Determine the (X, Y) coordinate at the center of the cell enclosing the given text.  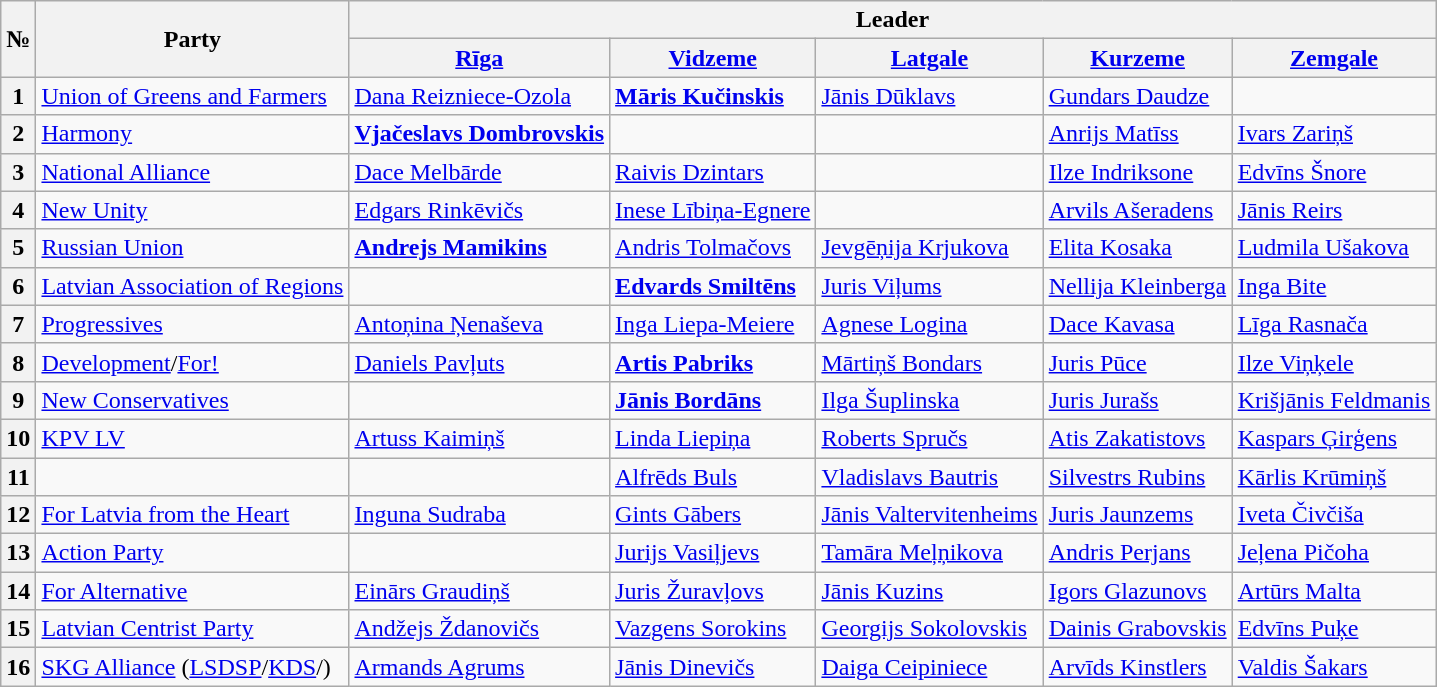
Gints Gābers (713, 515)
Alfrēds Buls (713, 477)
3 (18, 172)
Artuss Kaimiņš (480, 438)
Dana Reizniece-Ozola (480, 96)
Arvīds Kinstlers (1138, 667)
Igors Glazunovs (1138, 591)
Edgars Rinkēvičs (480, 210)
Inga Bite (1334, 286)
Andrejs Mamikins (480, 248)
Jānis Dinevičs (713, 667)
12 (18, 515)
Daiga Ceipiniece (930, 667)
Dainis Grabovskis (1138, 629)
Nellija Kleinberga (1138, 286)
Roberts Spručs (930, 438)
11 (18, 477)
Andris Perjans (1138, 553)
Armands Agrums (480, 667)
Linda Liepiņa (713, 438)
Iveta Čivčiša (1334, 515)
Māris Kučinskis (713, 96)
Silvestrs Rubins (1138, 477)
4 (18, 210)
Latvian Centrist Party (192, 629)
1 (18, 96)
6 (18, 286)
Daniels Pavļuts (480, 362)
Kurzeme (1138, 58)
Jānis Reirs (1334, 210)
7 (18, 324)
Edvīns Puķe (1334, 629)
Jānis Kuzins (930, 591)
Kaspars Ģirģens (1334, 438)
Gundars Daudze (1138, 96)
14 (18, 591)
Artis Pabriks (713, 362)
Ilze Viņķele (1334, 362)
Anrijs Matīss (1138, 134)
Vladislavs Bautris (930, 477)
Kārlis Krūmiņš (1334, 477)
Edvīns Šnore (1334, 172)
Edvards Smiltēns (713, 286)
Artūrs Malta (1334, 591)
Elita Kosaka (1138, 248)
Antoņina Ņenaševa (480, 324)
Tamāra Meļņikova (930, 553)
For Latvia from the Heart (192, 515)
№ (18, 39)
Raivis Dzintars (713, 172)
Juris Pūce (1138, 362)
Dace Melbārde (480, 172)
Inese Lībiņa-Egnere (713, 210)
Party (192, 39)
Jurijs Vasiļjevs (713, 553)
2 (18, 134)
Krišjānis Feldmanis (1334, 400)
Georgijs Sokolovskis (930, 629)
Līga Rasnača (1334, 324)
Jānis Dūklavs (930, 96)
Russian Union (192, 248)
Valdis Šakars (1334, 667)
Inga Liepa-Meiere (713, 324)
Atis Zakatistovs (1138, 438)
Latgale (930, 58)
13 (18, 553)
9 (18, 400)
8 (18, 362)
Ilga Šuplinska (930, 400)
KPV LV (192, 438)
Juris Jaunzems (1138, 515)
Rīga (480, 58)
Ilze Indriksone (1138, 172)
National Alliance (192, 172)
Jevgēņija Krjukova (930, 248)
10 (18, 438)
Union of Greens and Farmers (192, 96)
Jeļena Pičoha (1334, 553)
Leader (892, 20)
Latvian Association of Regions (192, 286)
Arvils Ašeradens (1138, 210)
Agnese Logina (930, 324)
SKG Alliance (LSDSP/KDS/) (192, 667)
Dace Kavasa (1138, 324)
Einārs Graudiņš (480, 591)
Harmony (192, 134)
Jānis Valtervitenheims (930, 515)
Vazgens Sorokins (713, 629)
5 (18, 248)
Ludmila Ušakova (1334, 248)
Juris Viļums (930, 286)
Progressives (192, 324)
15 (18, 629)
Andžejs Ždanovičs (480, 629)
Vidzeme (713, 58)
Vjačeslavs Dombrovskis (480, 134)
New Unity (192, 210)
Juris Jurašs (1138, 400)
Inguna Sudraba (480, 515)
Action Party (192, 553)
Mārtiņš Bondars (930, 362)
Jānis Bordāns (713, 400)
16 (18, 667)
New Conservatives (192, 400)
Development/For! (192, 362)
For Alternative (192, 591)
Zemgale (1334, 58)
Andris Tolmačovs (713, 248)
Juris Žuravļovs (713, 591)
Ivars Zariņš (1334, 134)
